Provide the (x, y) coordinate of the cell's center where the given text is located.  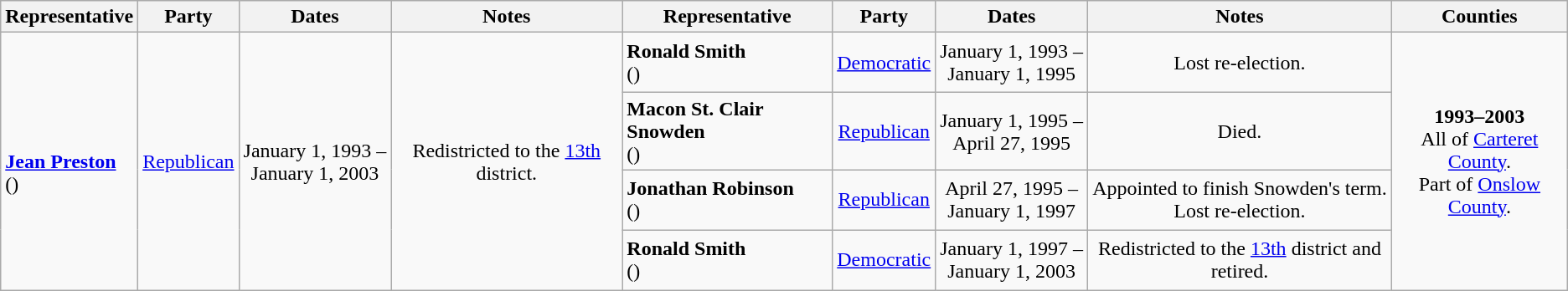
1993–2003 All of Carteret County. Part of Onslow County. (1479, 161)
Counties (1479, 17)
April 27, 1995 – January 1, 1997 (1012, 200)
January 1, 1997 – January 1, 2003 (1012, 260)
January 1, 1993 – January 1, 2003 (315, 161)
January 1, 1995 – April 27, 1995 (1012, 131)
Redistricted to the 13th district and retired. (1240, 260)
Redistricted to the 13th district. (507, 161)
Macon St. Clair Snowden() (727, 131)
Jean Preston() (70, 161)
January 1, 1993 – January 1, 1995 (1012, 63)
Jonathan Robinson() (727, 200)
Appointed to finish Snowden's term. Lost re-election. (1240, 200)
Lost re-election. (1240, 63)
Died. (1240, 131)
